For the text-containing cell, return its midpoint in (x, y) coordinate format. 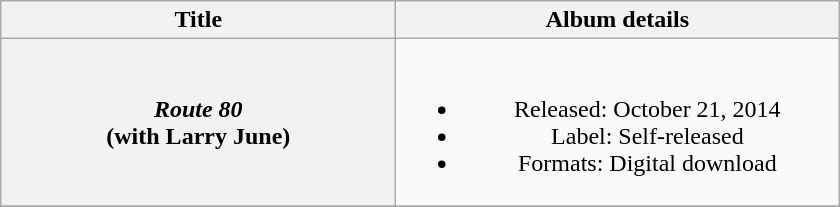
Title (198, 20)
Route 80(with Larry June) (198, 122)
Released: October 21, 2014Label: Self-releasedFormats: Digital download (618, 122)
Album details (618, 20)
